Return the (X, Y) coordinate for the center point of the cell that contains the specified text.  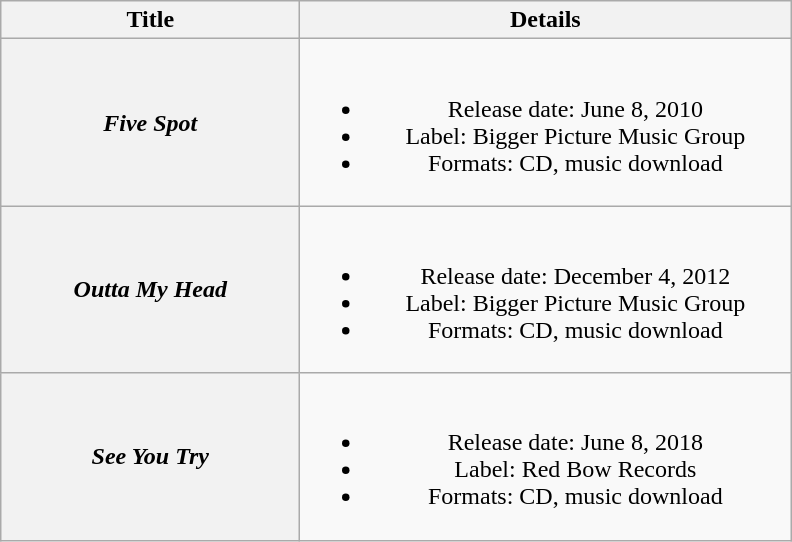
Release date: June 8, 2010Label: Bigger Picture Music GroupFormats: CD, music download (546, 122)
Outta My Head (150, 290)
Title (150, 20)
Five Spot (150, 122)
Release date: June 8, 2018Label: Red Bow RecordsFormats: CD, music download (546, 456)
Details (546, 20)
See You Try (150, 456)
Release date: December 4, 2012Label: Bigger Picture Music GroupFormats: CD, music download (546, 290)
